Locate the cell with the specified text and output its [X, Y] center coordinate. 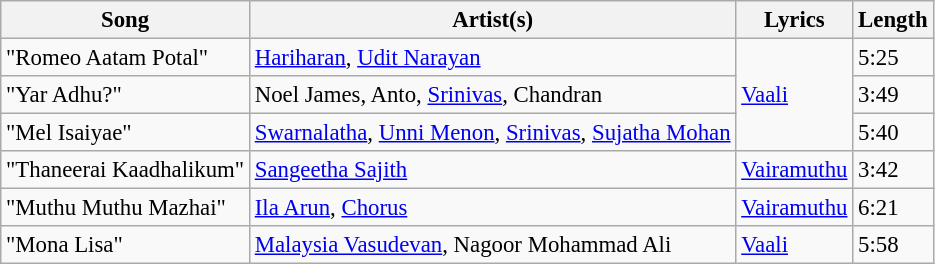
6:21 [893, 208]
Hariharan, Udit Narayan [492, 58]
5:25 [893, 58]
"Thaneerai Kaadhalikum" [126, 170]
Artist(s) [492, 20]
3:49 [893, 95]
Lyrics [794, 20]
3:42 [893, 170]
Sangeetha Sajith [492, 170]
Length [893, 20]
"Muthu Muthu Mazhai" [126, 208]
"Yar Adhu?" [126, 95]
Song [126, 20]
Ila Arun, Chorus [492, 208]
"Mel Isaiyae" [126, 133]
5:58 [893, 245]
"Romeo Aatam Potal" [126, 58]
Malaysia Vasudevan, Nagoor Mohammad Ali [492, 245]
"Mona Lisa" [126, 245]
5:40 [893, 133]
Swarnalatha, Unni Menon, Srinivas, Sujatha Mohan [492, 133]
Noel James, Anto, Srinivas, Chandran [492, 95]
